Extract the [x, y] coordinate from the center of the cell holding the provided text.  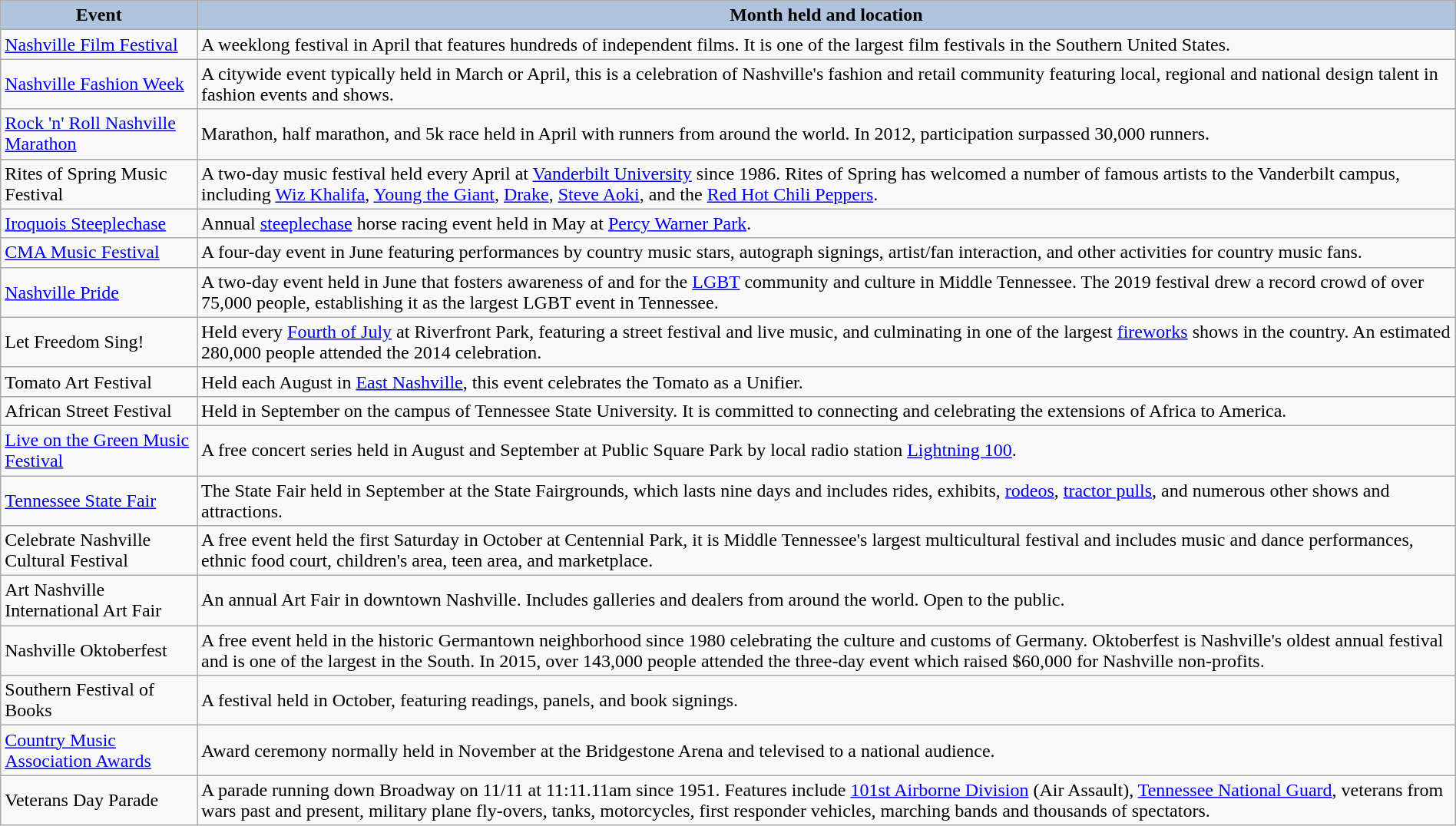
Art Nashville International Art Fair [99, 600]
Rites of Spring Music Festival [99, 184]
Country Music Association Awards [99, 751]
African Street Festival [99, 411]
Held in September on the campus of Tennessee State University. It is committed to connecting and celebrating the extensions of Africa to America. [826, 411]
An annual Art Fair in downtown Nashville. Includes galleries and dealers from around the world. Open to the public. [826, 600]
Southern Festival of Books [99, 700]
Held each August in East Nashville, this event celebrates the Tomato as a Unifier. [826, 382]
Nashville Pride [99, 292]
Nashville Oktoberfest [99, 651]
Iroquois Steeplechase [99, 223]
Month held and location [826, 15]
Award ceremony normally held in November at the Bridgestone Arena and televised to a national audience. [826, 751]
A festival held in October, featuring readings, panels, and book signings. [826, 700]
Marathon, half marathon, and 5k race held in April with runners from around the world. In 2012, participation surpassed 30,000 runners. [826, 134]
Annual steeplechase horse racing event held in May at Percy Warner Park. [826, 223]
A weeklong festival in April that features hundreds of independent films. It is one of the largest film festivals in the Southern United States. [826, 45]
Nashville Film Festival [99, 45]
Veterans Day Parade [99, 800]
A free concert series held in August and September at Public Square Park by local radio station Lightning 100. [826, 450]
CMA Music Festival [99, 253]
Tomato Art Festival [99, 382]
Live on the Green Music Festival [99, 450]
Let Freedom Sing! [99, 342]
Celebrate Nashville Cultural Festival [99, 551]
Tennessee State Fair [99, 501]
Rock 'n' Roll Nashville Marathon [99, 134]
Nashville Fashion Week [99, 84]
Event [99, 15]
